Search for the cell housing the specified text and yield its [x, y] center coordinate. 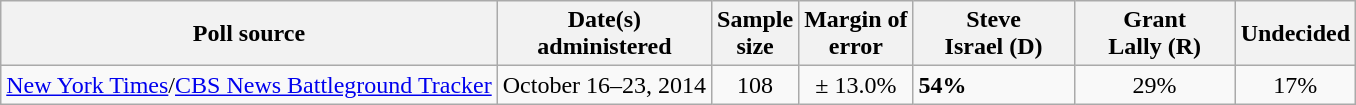
Margin oferror [856, 34]
Undecided [1295, 34]
Date(s)administered [604, 34]
Poll source [249, 34]
SteveIsrael (D) [994, 34]
October 16–23, 2014 [604, 85]
Samplesize [756, 34]
108 [756, 85]
29% [1154, 85]
17% [1295, 85]
New York Times/CBS News Battleground Tracker [249, 85]
54% [994, 85]
± 13.0% [856, 85]
GrantLally (R) [1154, 34]
